Scan for the cell matching the given text and deliver its [X, Y] coordinate at center. 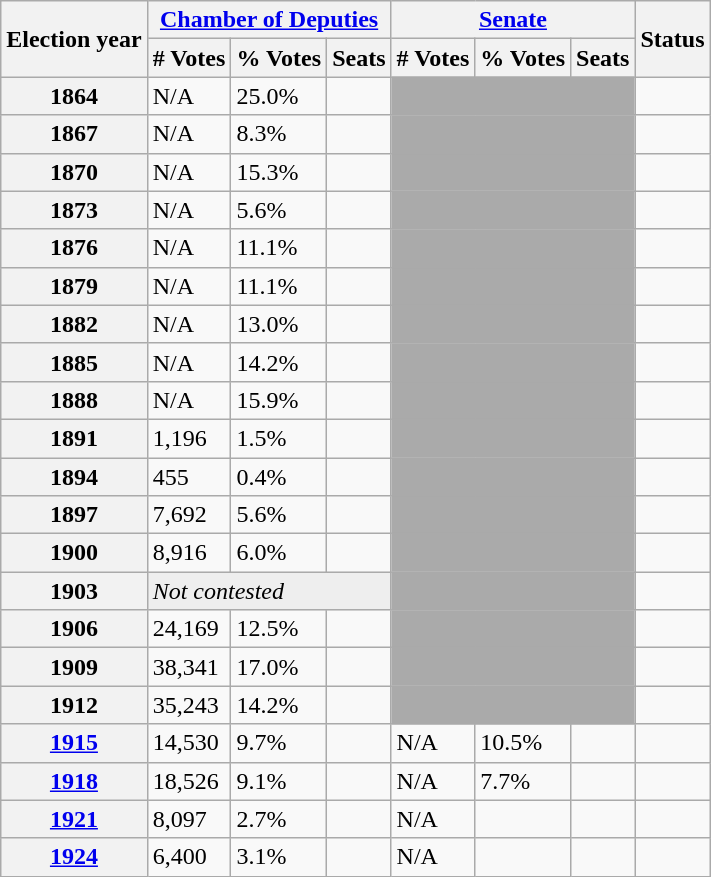
1870 [74, 172]
Election year [74, 39]
2.7% [279, 819]
Not contested [269, 591]
14,530 [189, 743]
1876 [74, 248]
3.1% [279, 857]
1909 [74, 667]
8,916 [189, 553]
1864 [74, 96]
7,692 [189, 515]
9.7% [279, 743]
1867 [74, 134]
Status [672, 39]
Chamber of Deputies [269, 20]
1921 [74, 819]
1885 [74, 362]
1879 [74, 286]
Senate [513, 20]
1873 [74, 210]
13.0% [279, 324]
7.7% [523, 781]
1918 [74, 781]
17.0% [279, 667]
8,097 [189, 819]
0.4% [279, 477]
12.5% [279, 629]
1897 [74, 515]
1906 [74, 629]
24,169 [189, 629]
1882 [74, 324]
1.5% [279, 438]
25.0% [279, 96]
6,400 [189, 857]
15.9% [279, 400]
1888 [74, 400]
6.0% [279, 553]
38,341 [189, 667]
1900 [74, 553]
18,526 [189, 781]
1912 [74, 705]
9.1% [279, 781]
35,243 [189, 705]
1,196 [189, 438]
1891 [74, 438]
8.3% [279, 134]
15.3% [279, 172]
1894 [74, 477]
1903 [74, 591]
455 [189, 477]
1924 [74, 857]
1915 [74, 743]
10.5% [523, 743]
